Return the (X, Y) coordinate for the center point of the cell that contains the specified text.  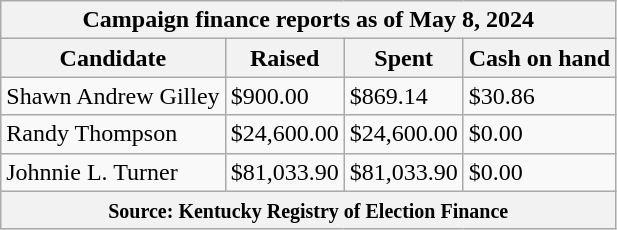
Cash on hand (539, 58)
Spent (404, 58)
Shawn Andrew Gilley (113, 96)
Candidate (113, 58)
$869.14 (404, 96)
Randy Thompson (113, 134)
$900.00 (284, 96)
$30.86 (539, 96)
Johnnie L. Turner (113, 172)
Campaign finance reports as of May 8, 2024 (308, 20)
Raised (284, 58)
Source: Kentucky Registry of Election Finance (308, 210)
